Capture the cell that displays the provided text and extract its [X, Y] central coordinate. 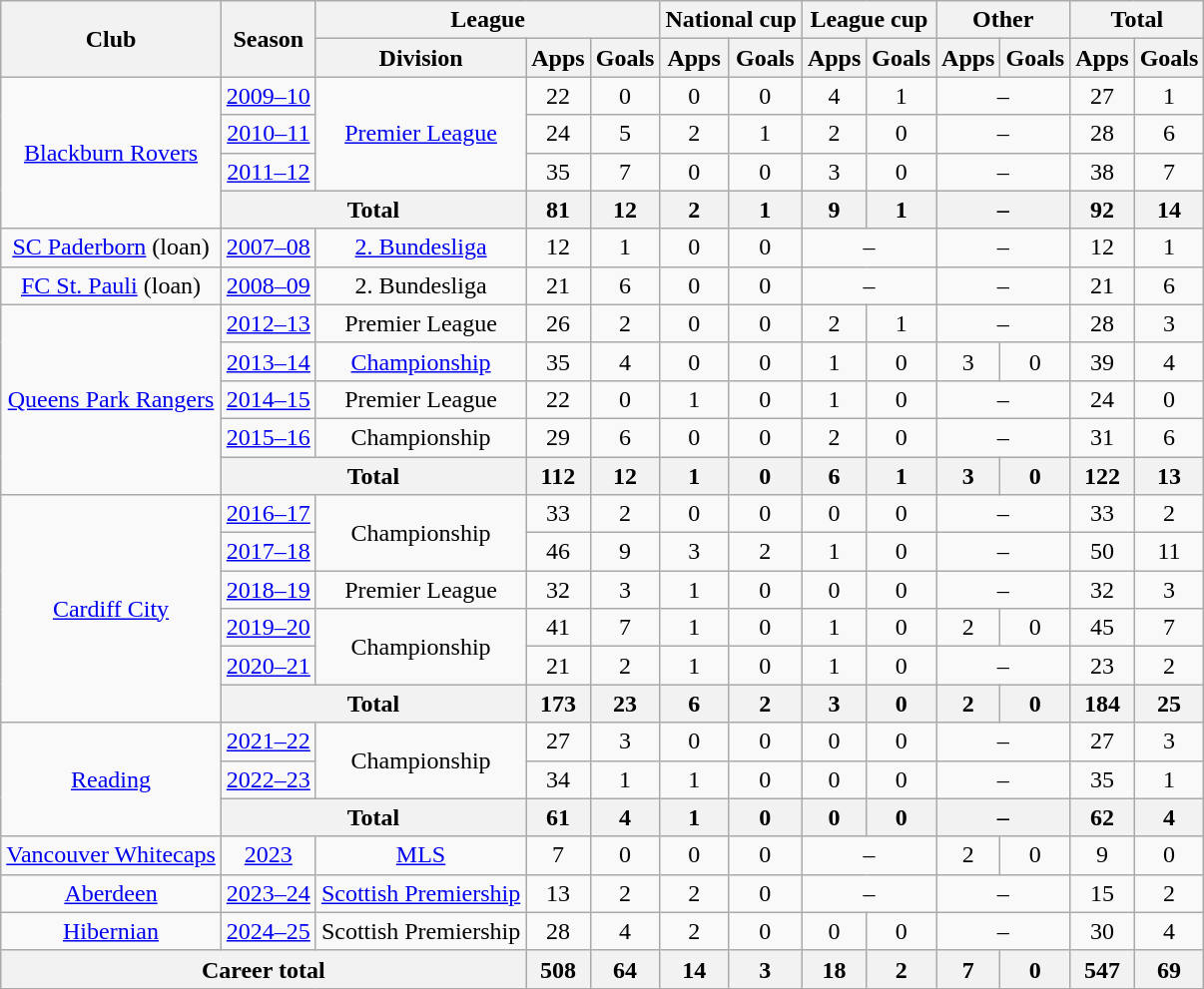
34 [558, 779]
Season [268, 39]
2017–18 [268, 552]
2014–15 [268, 399]
184 [1102, 704]
2007–08 [268, 247]
2011–12 [268, 172]
League cup [869, 20]
FC St. Pauli (loan) [112, 285]
Queens Park Rangers [112, 399]
SC Paderborn (loan) [112, 247]
League [487, 20]
11 [1169, 552]
69 [1169, 969]
30 [1102, 931]
2020–21 [268, 666]
508 [558, 969]
Cardiff City [112, 609]
41 [558, 628]
2008–09 [268, 285]
92 [1102, 210]
29 [558, 437]
Vancouver Whitecaps [112, 855]
2012–13 [268, 323]
64 [625, 969]
46 [558, 552]
122 [1102, 476]
2021–22 [268, 742]
2022–23 [268, 779]
2024–25 [268, 931]
Club [112, 39]
2016–17 [268, 514]
31 [1102, 437]
25 [1169, 704]
38 [1102, 172]
Aberdeen [112, 893]
National cup [731, 20]
2023–24 [268, 893]
26 [558, 323]
Blackburn Rovers [112, 153]
62 [1102, 817]
112 [558, 476]
Hibernian [112, 931]
2013–14 [268, 361]
547 [1102, 969]
39 [1102, 361]
2015–16 [268, 437]
Career total [264, 969]
Other [1003, 20]
45 [1102, 628]
173 [558, 704]
2019–20 [268, 628]
81 [558, 210]
5 [625, 134]
2018–19 [268, 590]
15 [1102, 893]
2023 [268, 855]
18 [834, 969]
MLS [420, 855]
2009–10 [268, 96]
50 [1102, 552]
Division [420, 58]
Reading [112, 779]
2010–11 [268, 134]
61 [558, 817]
